Locate the cell with the specified text and output its (x, y) center coordinate. 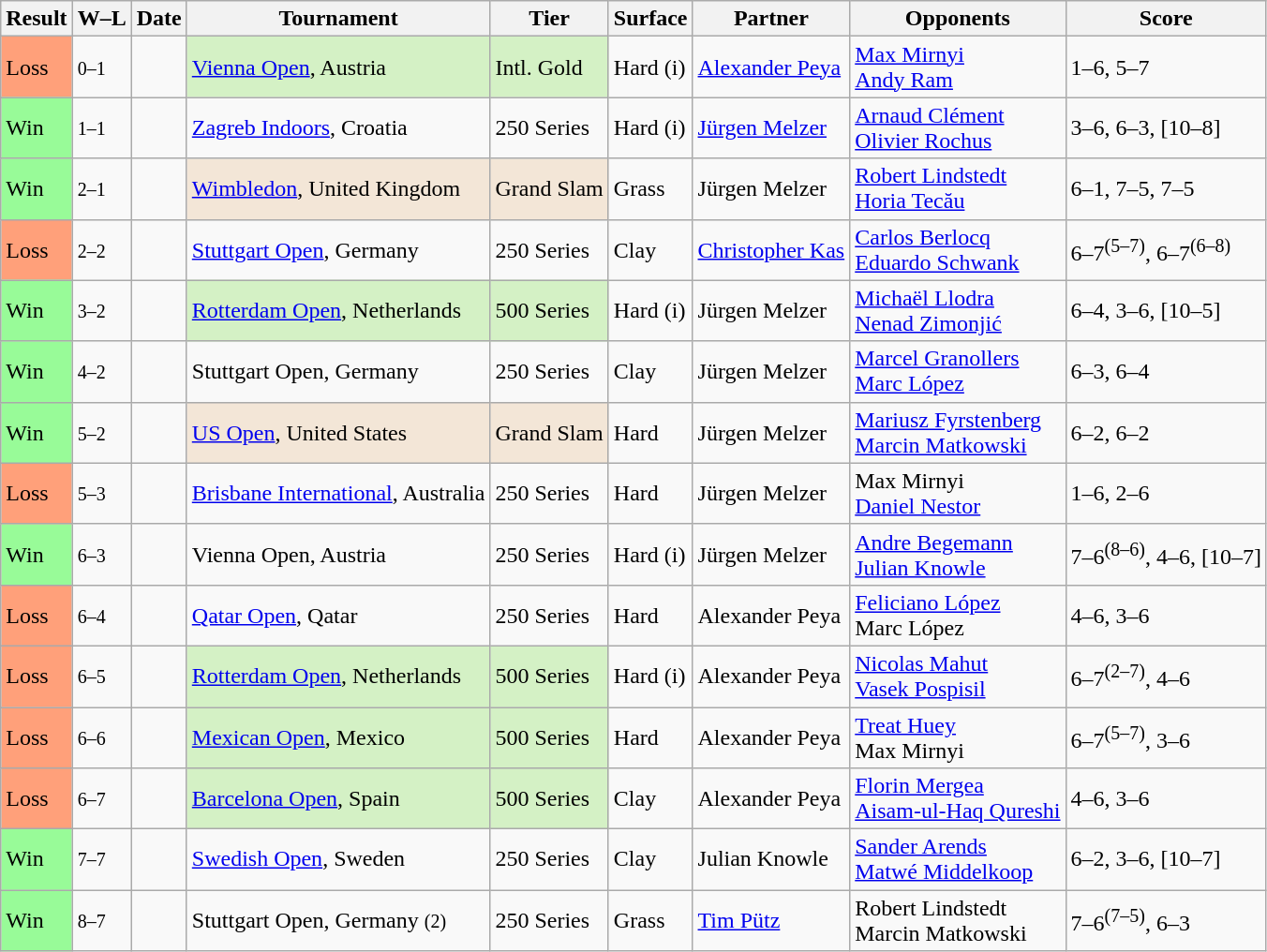
Surface (650, 19)
Robert Lindstedt Horia Tecău (958, 189)
Tim Pütz (771, 920)
Robert Lindstedt Marcin Matkowski (958, 920)
6–3 (101, 555)
Partner (771, 19)
1–6, 2–6 (1166, 493)
7–6(7–5), 6–3 (1166, 920)
Sander Arends Matwé Middelkoop (958, 860)
6–7(5–7), 6–7(6–8) (1166, 249)
Nicolas Mahut Vasek Pospisil (958, 677)
4–2 (101, 371)
6–3, 6–4 (1166, 371)
Opponents (958, 19)
Carlos Berlocq Eduardo Schwank (958, 249)
3–6, 6–3, [10–8] (1166, 127)
Marcel Granollers Marc López (958, 371)
Swedish Open, Sweden (338, 860)
Barcelona Open, Spain (338, 798)
2–2 (101, 249)
Mariusz Fyrstenberg Marcin Matkowski (958, 433)
Date (159, 19)
6–2, 6–2 (1166, 433)
2–1 (101, 189)
Stuttgart Open, Germany (2) (338, 920)
Max Mirnyi Daniel Nestor (958, 493)
6–6 (101, 736)
Mexican Open, Mexico (338, 736)
6–5 (101, 677)
7–6(8–6), 4–6, [10–7] (1166, 555)
6–2, 3–6, [10–7] (1166, 860)
5–3 (101, 493)
Treat Huey Max Mirnyi (958, 736)
6–4, 3–6, [10–5] (1166, 311)
W–L (101, 19)
6–7(2–7), 4–6 (1166, 677)
Julian Knowle (771, 860)
1–1 (101, 127)
Brisbane International, Australia (338, 493)
Michaël Llodra Nenad Zimonjić (958, 311)
1–6, 5–7 (1166, 67)
Intl. Gold (549, 67)
8–7 (101, 920)
6–7(5–7), 3–6 (1166, 736)
0–1 (101, 67)
7–7 (101, 860)
6–7 (101, 798)
6–1, 7–5, 7–5 (1166, 189)
Result (37, 19)
5–2 (101, 433)
Qatar Open, Qatar (338, 615)
3–2 (101, 311)
Florin Mergea Aisam-ul-Haq Qureshi (958, 798)
Tier (549, 19)
Christopher Kas (771, 249)
US Open, United States (338, 433)
6–4 (101, 615)
Wimbledon, United Kingdom (338, 189)
Tournament (338, 19)
Zagreb Indoors, Croatia (338, 127)
Score (1166, 19)
Arnaud Clément Olivier Rochus (958, 127)
Andre Begemann Julian Knowle (958, 555)
Max Mirnyi Andy Ram (958, 67)
Feliciano López Marc López (958, 615)
